Extract the [X, Y] coordinate from the center of the cell holding the provided text.  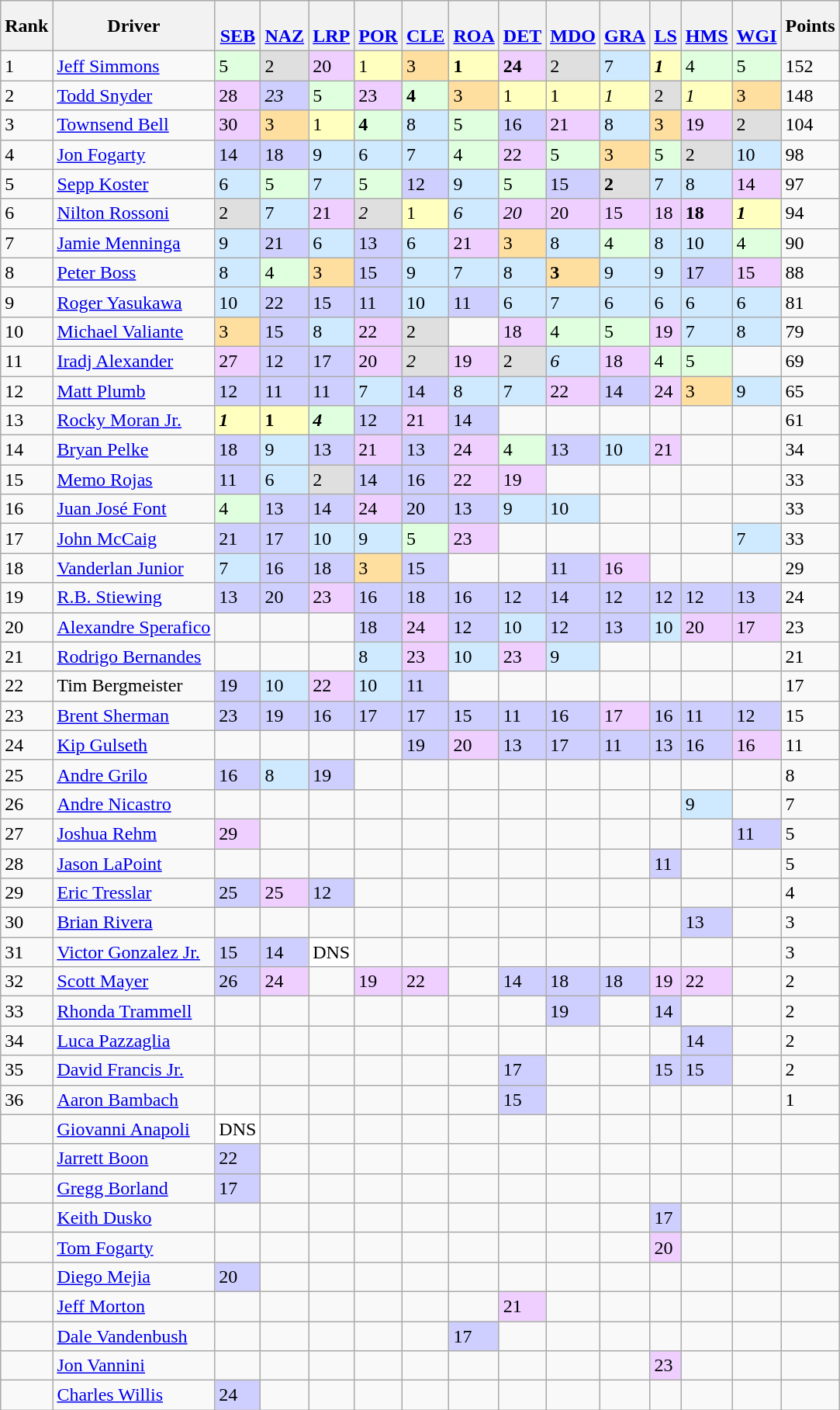
Jon Fogarty [133, 154]
R.B. Stiewing [133, 598]
Jon Vannini [133, 1366]
31 [26, 952]
CLE [425, 26]
65 [810, 390]
Charles Willis [133, 1395]
Luca Pazzaglia [133, 1041]
Matt Plumb [133, 390]
DET [522, 26]
88 [810, 272]
John McCaig [133, 539]
Bryan Pelke [133, 450]
Joshua Rehm [133, 833]
Keith Dusko [133, 1218]
Points [810, 26]
David Francis Jr. [133, 1070]
32 [26, 982]
36 [26, 1100]
90 [810, 243]
HMS [707, 26]
Giovanni Anapoli [133, 1129]
Gregg Borland [133, 1188]
MDO [573, 26]
POR [379, 26]
98 [810, 154]
152 [810, 66]
Kip Gulseth [133, 745]
Rodrigo Bernandes [133, 656]
Scott Mayer [133, 982]
ROA [474, 26]
97 [810, 184]
Sepp Koster [133, 184]
Jamie Menninga [133, 243]
Andre Nicastro [133, 804]
Dale Vandenbush [133, 1336]
Todd Snyder [133, 95]
Jarrett Boon [133, 1159]
104 [810, 125]
Iradj Alexander [133, 361]
Nilton Rossoni [133, 213]
81 [810, 302]
Townsend Bell [133, 125]
Peter Boss [133, 272]
Michael Valiante [133, 331]
61 [810, 421]
Aaron Bambach [133, 1100]
NAZ [285, 26]
35 [26, 1070]
SEB [237, 26]
Victor Gonzalez Jr. [133, 952]
Diego Mejia [133, 1277]
Alexandre Sperafico [133, 627]
LRP [332, 26]
GRA [624, 26]
Eric Tresslar [133, 893]
Brent Sherman [133, 715]
Tom Fogarty [133, 1247]
Tim Bergmeister [133, 686]
Roger Yasukawa [133, 302]
79 [810, 331]
148 [810, 95]
Jeff Simmons [133, 66]
Rhonda Trammell [133, 1011]
Jason LaPoint [133, 864]
Driver [133, 26]
Rocky Moran Jr. [133, 421]
Andre Grilo [133, 774]
Juan José Font [133, 509]
Jeff Morton [133, 1306]
WGI [757, 26]
Memo Rojas [133, 480]
Vanderlan Junior [133, 568]
69 [810, 361]
Rank [26, 26]
94 [810, 213]
Brian Rivera [133, 923]
LS [665, 26]
